Identify which cell holds the provided text, then report its (X, Y) central coordinate. 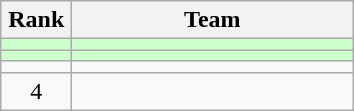
Team (212, 20)
4 (36, 91)
Rank (36, 20)
